Find where the given text appears and provide that cell's center as (X, Y) coordinate. 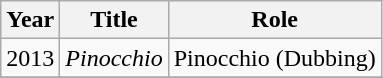
Pinocchio (Dubbing) (274, 58)
Pinocchio (114, 58)
Year (30, 20)
Role (274, 20)
Title (114, 20)
2013 (30, 58)
